Pinpoint the cell where the given text exists, returning its (x, y) midpoint coordinate. 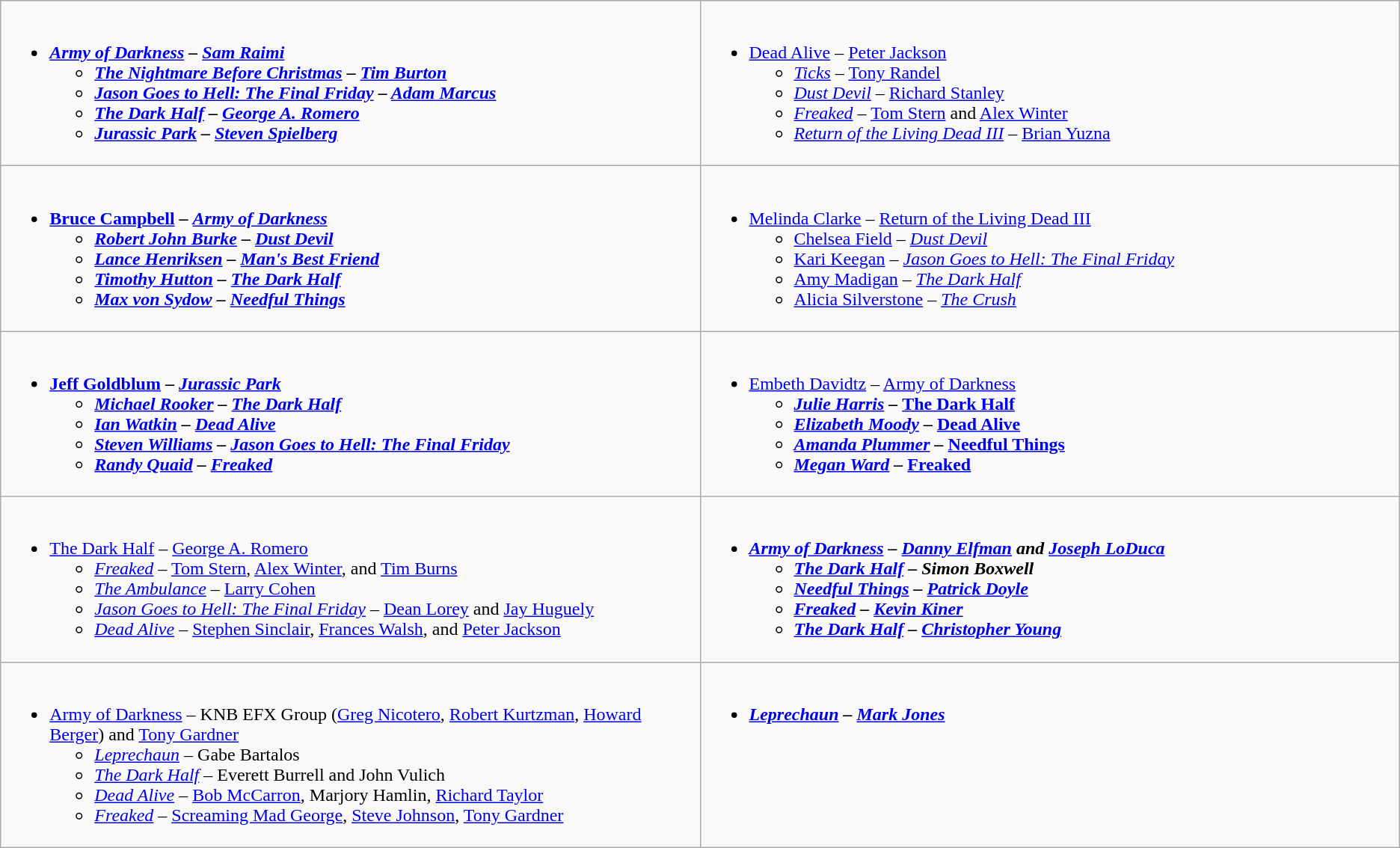
Embeth Davidtz – Army of Darkness Julie Harris – The Dark HalfElizabeth Moody – Dead AliveAmanda Plummer – Needful ThingsMegan Ward – Freaked (1050, 414)
Leprechaun – Mark Jones (1050, 755)
